Return the [x, y] coordinate for the center point of the cell that contains the specified text.  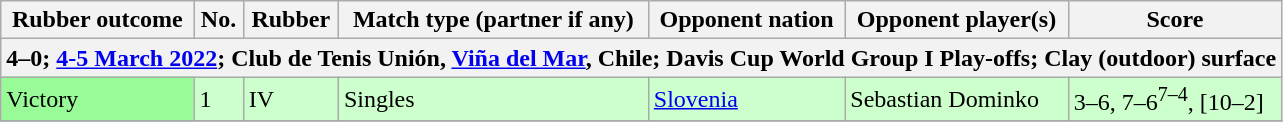
3–6, 7–67–4, [10–2] [1175, 100]
Rubber [290, 20]
Victory [98, 100]
4–0; 4-5 March 2022; Club de Tenis Unión, Viña del Mar, Chile; Davis Cup World Group I Play-offs; Clay (outdoor) surface [642, 58]
Slovenia [746, 100]
No. [218, 20]
Sebastian Dominko [956, 100]
Singles [493, 100]
Opponent player(s) [956, 20]
Rubber outcome [98, 20]
Match type (partner if any) [493, 20]
1 [218, 100]
IV [290, 100]
Opponent nation [746, 20]
Score [1175, 20]
